Locate the cell with the specified text and output its [X, Y] center coordinate. 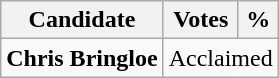
Candidate [82, 20]
Chris Bringloe [82, 58]
Votes [200, 20]
% [258, 20]
Acclaimed [220, 58]
